Output the (X, Y) coordinate of the center of the cell containing the given text.  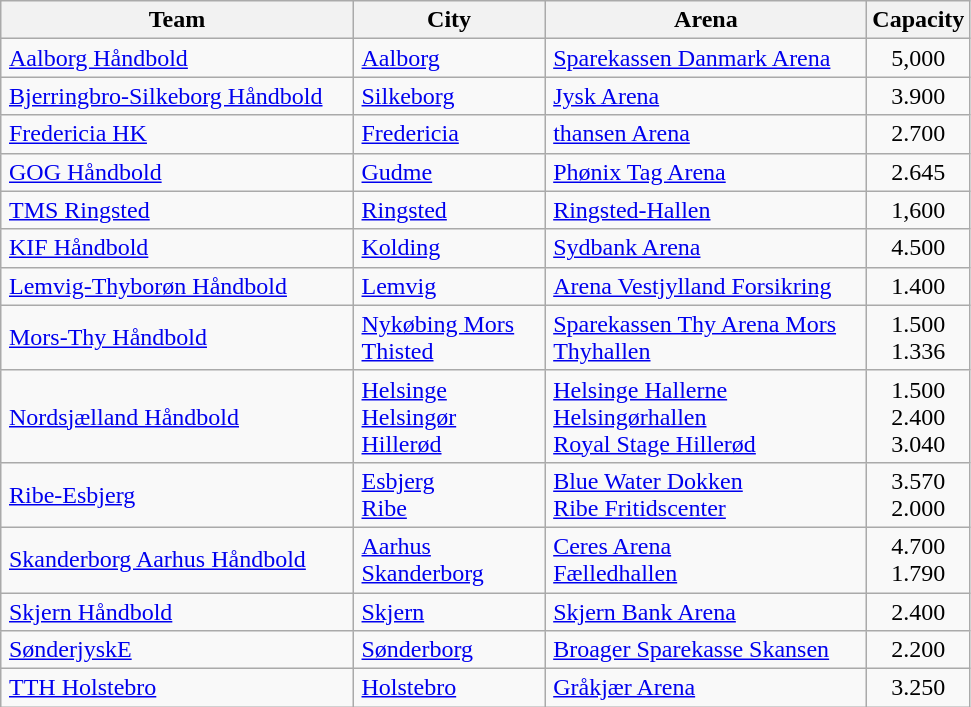
SønderjyskE (178, 650)
Arena (706, 20)
Blue Water DokkenRibe Fritidscenter (706, 494)
5,000 (918, 58)
Fredericia (449, 134)
Nykøbing MorsThisted (449, 338)
AarhusSkanderborg (449, 560)
Kolding (449, 248)
TTH Holstebro (178, 688)
3.900 (918, 96)
Jysk Arena (706, 96)
3.5702.000 (918, 494)
TMS Ringsted (178, 210)
EsbjergRibe (449, 494)
Lemvig (449, 286)
thansen Arena (706, 134)
2.200 (918, 650)
Helsinge HallerneHelsingørhallenRoyal Stage Hillerød (706, 416)
Sydbank Arena (706, 248)
4.7001.790 (918, 560)
KIF Håndbold (178, 248)
Sparekassen Thy Arena MorsThyhallen (706, 338)
Capacity (918, 20)
Bjerringbro-Silkeborg Håndbold (178, 96)
Skjern Bank Arena (706, 611)
Mors-Thy Håndbold (178, 338)
Ringsted (449, 210)
Ringsted-Hallen (706, 210)
1,600 (918, 210)
3.250 (918, 688)
2.700 (918, 134)
Fredericia HK (178, 134)
Silkeborg (449, 96)
GOG Håndbold (178, 172)
Nordsjælland Håndbold (178, 416)
Skjern Håndbold (178, 611)
HelsingeHelsingørHillerød (449, 416)
City (449, 20)
Arena Vestjylland Forsikring (706, 286)
2.645 (918, 172)
4.500 (918, 248)
Gudme (449, 172)
Aalborg (449, 58)
Phønix Tag Arena (706, 172)
1.500 1.336 (918, 338)
Skanderborg Aarhus Håndbold (178, 560)
Sønderborg (449, 650)
1.400 (918, 286)
Holstebro (449, 688)
Gråkjær Arena (706, 688)
Broager Sparekasse Skansen (706, 650)
Ceres ArenaFælledhallen (706, 560)
Aalborg Håndbold (178, 58)
1.5002.4003.040 (918, 416)
Lemvig-Thyborøn Håndbold (178, 286)
Team (178, 20)
2.400 (918, 611)
Skjern (449, 611)
Sparekassen Danmark Arena (706, 58)
Ribe-Esbjerg (178, 494)
